Detect which cell encompasses the target text, then output its (x, y) center coordinate. 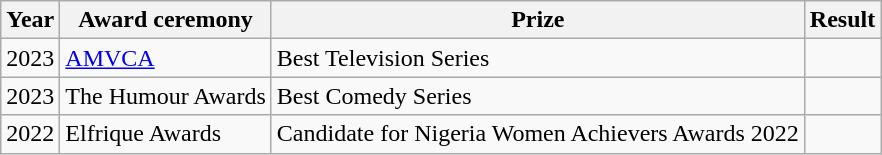
Best Television Series (538, 58)
Award ceremony (166, 20)
AMVCA (166, 58)
The Humour Awards (166, 96)
Candidate for Nigeria Women Achievers Awards 2022 (538, 134)
Prize (538, 20)
2022 (30, 134)
Year (30, 20)
Elfrique Awards (166, 134)
Best Comedy Series (538, 96)
Result (842, 20)
